Search for the cell housing the specified text and yield its [x, y] center coordinate. 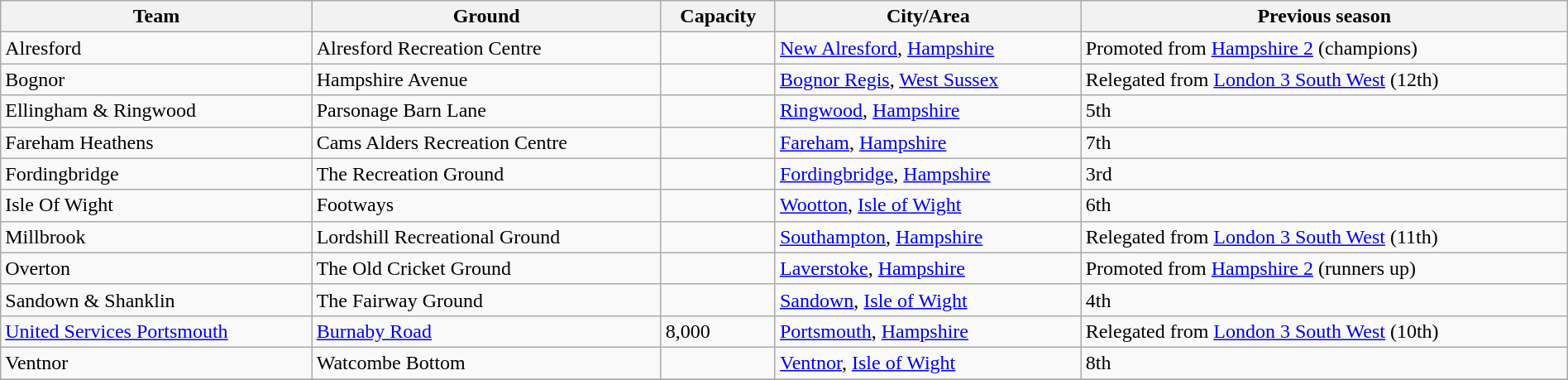
Hampshire Avenue [486, 79]
Capacity [718, 17]
Promoted from Hampshire 2 (champions) [1324, 48]
Overton [156, 268]
Bognor [156, 79]
Laverstoke, Hampshire [928, 268]
Ellingham & Ringwood [156, 111]
The Recreation Ground [486, 174]
Alresford [156, 48]
City/Area [928, 17]
6th [1324, 205]
New Alresford, Hampshire [928, 48]
United Services Portsmouth [156, 331]
Watcombe Bottom [486, 363]
Relegated from London 3 South West (10th) [1324, 331]
Ground [486, 17]
Parsonage Barn Lane [486, 111]
Alresford Recreation Centre [486, 48]
Fordingbridge, Hampshire [928, 174]
Cams Alders Recreation Centre [486, 142]
Isle Of Wight [156, 205]
Southampton, Hampshire [928, 237]
8th [1324, 363]
Sandown, Isle of Wight [928, 300]
Footways [486, 205]
Fareham, Hampshire [928, 142]
Wootton, Isle of Wight [928, 205]
Burnaby Road [486, 331]
3rd [1324, 174]
Promoted from Hampshire 2 (runners up) [1324, 268]
Relegated from London 3 South West (12th) [1324, 79]
Millbrook [156, 237]
Relegated from London 3 South West (11th) [1324, 237]
Fordingbridge [156, 174]
Sandown & Shanklin [156, 300]
Bognor Regis, West Sussex [928, 79]
4th [1324, 300]
8,000 [718, 331]
7th [1324, 142]
The Fairway Ground [486, 300]
Ventnor, Isle of Wight [928, 363]
Fareham Heathens [156, 142]
Lordshill Recreational Ground [486, 237]
Ventnor [156, 363]
Team [156, 17]
Ringwood, Hampshire [928, 111]
The Old Cricket Ground [486, 268]
Portsmouth, Hampshire [928, 331]
Previous season [1324, 17]
5th [1324, 111]
